Identify which cell holds the provided text, then report its (x, y) central coordinate. 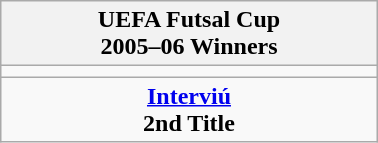
UEFA Futsal Cup 2005–06 Winners (189, 34)
Interviú2nd Title (189, 110)
